Provide the (X, Y) coordinate of the cell's center where the given text is located.  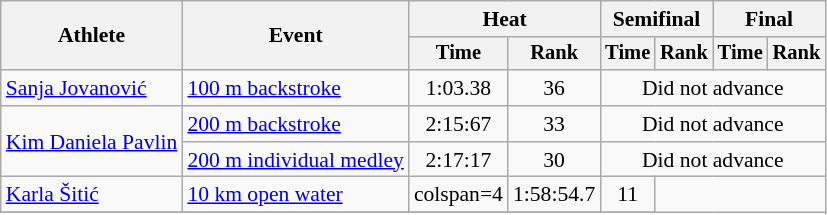
Sanja Jovanović (92, 88)
1:58:54.7 (554, 195)
Athlete (92, 36)
1:03.38 (458, 88)
Heat (504, 19)
33 (554, 124)
2:17:17 (458, 160)
colspan=4 (458, 195)
Karla Šitić (92, 195)
Final (769, 19)
30 (554, 160)
Semifinal (656, 19)
100 m backstroke (296, 88)
2:15:67 (458, 124)
200 m individual medley (296, 160)
10 km open water (296, 195)
11 (628, 195)
Event (296, 36)
200 m backstroke (296, 124)
36 (554, 88)
Kim Daniela Pavlin (92, 142)
